Capture the cell that displays the provided text and extract its (X, Y) central coordinate. 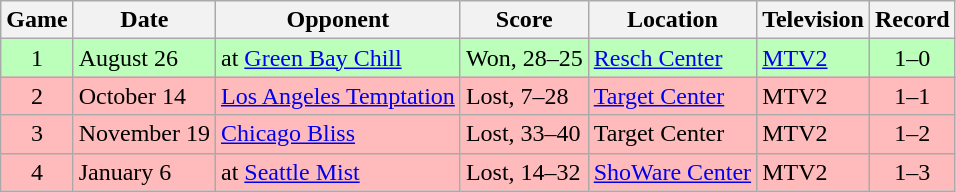
Television (814, 20)
Location (672, 20)
1–0 (913, 58)
Lost, 33–40 (524, 134)
November 19 (144, 134)
Score (524, 20)
at Green Bay Chill (338, 58)
Resch Center (672, 58)
January 6 (144, 172)
Los Angeles Temptation (338, 96)
Chicago Bliss (338, 134)
2 (37, 96)
1–2 (913, 134)
at Seattle Mist (338, 172)
Won, 28–25 (524, 58)
4 (37, 172)
Lost, 7–28 (524, 96)
Game (37, 20)
1–3 (913, 172)
August 26 (144, 58)
3 (37, 134)
Opponent (338, 20)
1–1 (913, 96)
October 14 (144, 96)
Record (913, 20)
Lost, 14–32 (524, 172)
Date (144, 20)
ShoWare Center (672, 172)
1 (37, 58)
